Search for the cell housing the specified text and yield its (X, Y) center coordinate. 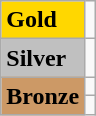
Silver (43, 58)
Gold (43, 20)
Bronze (43, 96)
